Identify which cell holds the provided text, then report its (X, Y) central coordinate. 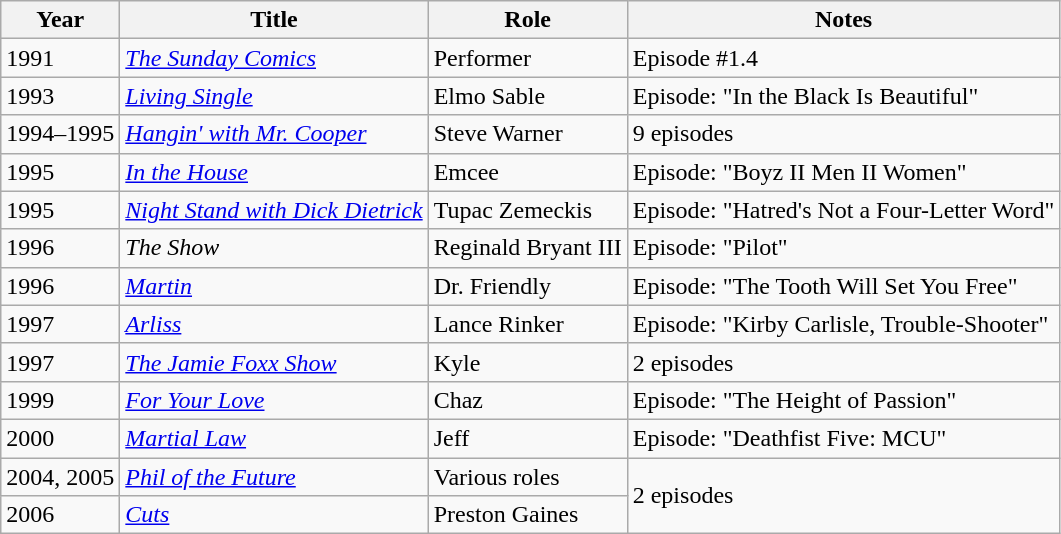
The Jamie Foxx Show (274, 362)
Performer (528, 58)
Episode: "Hatred's Not a Four-Letter Word" (844, 210)
Lance Rinker (528, 324)
Episode: "The Tooth Will Set You Free" (844, 286)
1999 (60, 400)
Title (274, 20)
Night Stand with Dick Dietrick (274, 210)
Living Single (274, 96)
In the House (274, 172)
Episode: "Kirby Carlisle, Trouble-Shooter" (844, 324)
Various roles (528, 477)
Reginald Bryant III (528, 248)
Tupac Zemeckis (528, 210)
Hangin' with Mr. Cooper (274, 134)
1991 (60, 58)
Preston Gaines (528, 515)
Episode: "Deathfist Five: MCU" (844, 438)
The Show (274, 248)
2006 (60, 515)
Martin (274, 286)
Kyle (528, 362)
Episode: "Pilot" (844, 248)
The Sunday Comics (274, 58)
Episode #1.4 (844, 58)
2004, 2005 (60, 477)
Role (528, 20)
Dr. Friendly (528, 286)
Cuts (274, 515)
Year (60, 20)
2000 (60, 438)
1994–1995 (60, 134)
Episode: "In the Black Is Beautiful" (844, 96)
Notes (844, 20)
Episode: "Boyz II Men II Women" (844, 172)
Steve Warner (528, 134)
Elmo Sable (528, 96)
Phil of the Future (274, 477)
For Your Love (274, 400)
Episode: "The Height of Passion" (844, 400)
Jeff (528, 438)
Arliss (274, 324)
1993 (60, 96)
9 episodes (844, 134)
Chaz (528, 400)
Martial Law (274, 438)
Emcee (528, 172)
